Output the [X, Y] coordinate of the center of the cell containing the given text.  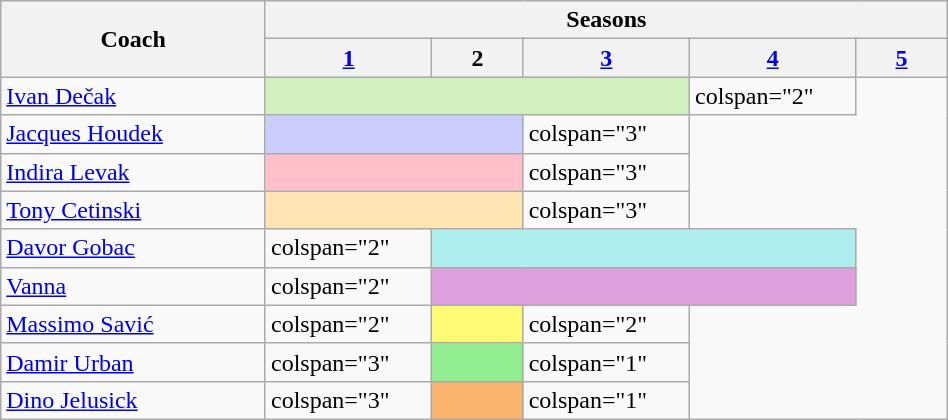
Vanna [134, 286]
2 [478, 58]
Massimo Savić [134, 324]
Jacques Houdek [134, 134]
Seasons [606, 20]
Indira Levak [134, 172]
Ivan Dečak [134, 96]
Davor Gobac [134, 248]
3 [606, 58]
Coach [134, 39]
Dino Jelusick [134, 400]
5 [902, 58]
4 [773, 58]
Tony Cetinski [134, 210]
1 [348, 58]
Damir Urban [134, 362]
